Return (x, y) of the center of cell containing provided text 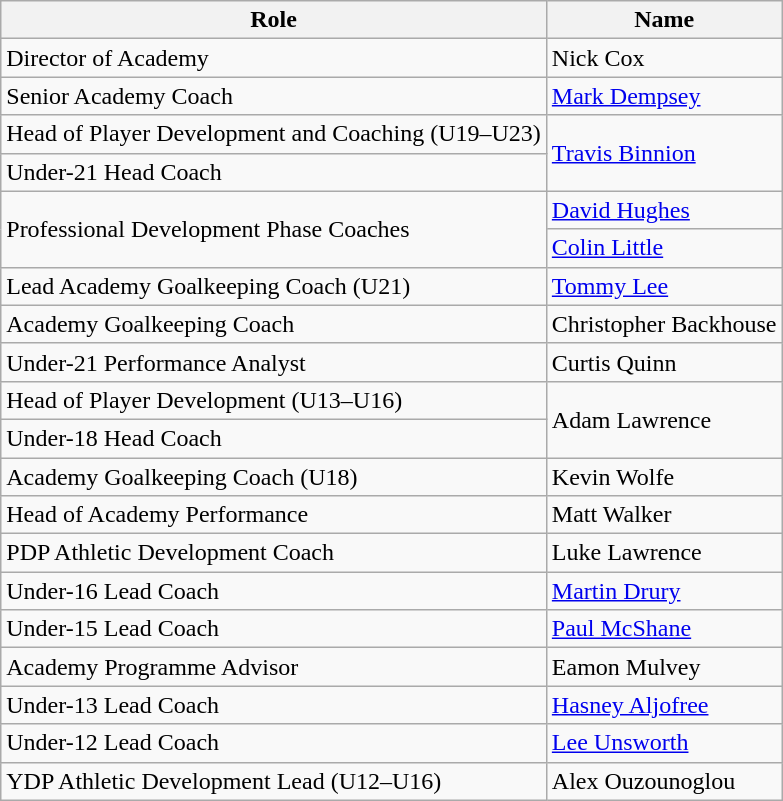
Travis Binnion (664, 153)
Luke Lawrence (664, 553)
Tommy Lee (664, 286)
YDP Athletic Development Lead (U12–U16) (274, 781)
Lead Academy Goalkeeping Coach (U21) (274, 286)
PDP Athletic Development Coach (274, 553)
Name (664, 20)
Under-12 Lead Coach (274, 743)
Hasney Aljofree (664, 705)
Head of Player Development (U13–U16) (274, 400)
Head of Academy Performance (274, 515)
Academy Programme Advisor (274, 667)
Role (274, 20)
Academy Goalkeeping Coach (274, 324)
Mark Dempsey (664, 96)
Director of Academy (274, 58)
Alex Ouzounoglou (664, 781)
Christopher Backhouse (664, 324)
Professional Development Phase Coaches (274, 229)
Under-16 Lead Coach (274, 591)
Under-13 Lead Coach (274, 705)
Curtis Quinn (664, 362)
Martin Drury (664, 591)
Kevin Wolfe (664, 477)
Academy Goalkeeping Coach (U18) (274, 477)
Paul McShane (664, 629)
Colin Little (664, 248)
Adam Lawrence (664, 419)
Head of Player Development and Coaching (U19–U23) (274, 134)
Under-18 Head Coach (274, 438)
Under-21 Performance Analyst (274, 362)
David Hughes (664, 210)
Lee Unsworth (664, 743)
Senior Academy Coach (274, 96)
Under-15 Lead Coach (274, 629)
Matt Walker (664, 515)
Eamon Mulvey (664, 667)
Nick Cox (664, 58)
Under-21 Head Coach (274, 172)
